Capture the cell that displays the provided text and extract its [X, Y] central coordinate. 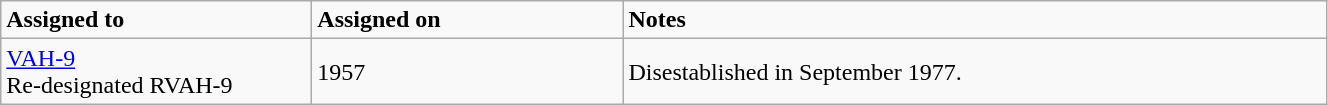
Disestablished in September 1977. [975, 72]
Assigned on [468, 20]
VAH-9Re-designated RVAH-9 [156, 72]
1957 [468, 72]
Notes [975, 20]
Assigned to [156, 20]
